Detect which cell encompasses the target text, then output its (x, y) center coordinate. 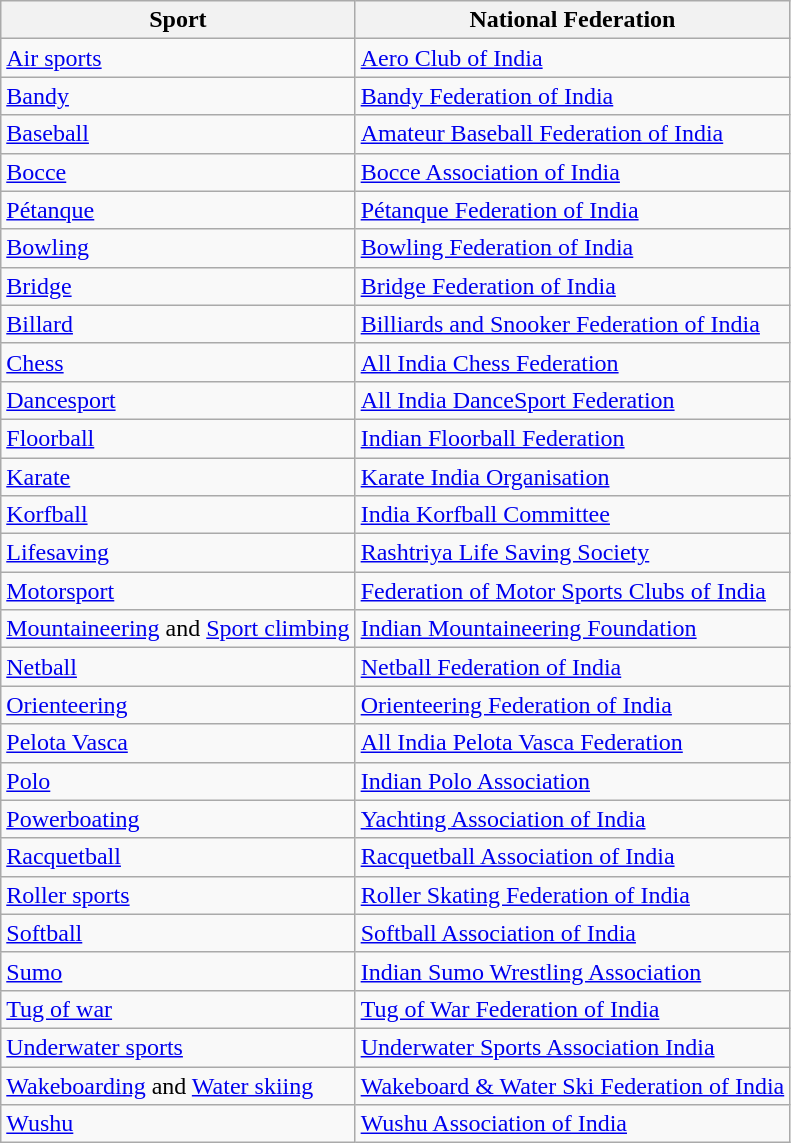
Wakeboard & Water Ski Federation of India (572, 1085)
Racquetball Association of India (572, 857)
Baseball (178, 134)
Bocce Association of India (572, 172)
Pétanque Federation of India (572, 210)
Bridge (178, 286)
Underwater sports (178, 1047)
Aero Club of India (572, 58)
Softball (178, 933)
Polo (178, 781)
All India Chess Federation (572, 362)
Chess (178, 362)
Bandy (178, 96)
Netball (178, 667)
Roller sports (178, 895)
Federation of Motor Sports Clubs of India (572, 591)
Powerboating (178, 819)
Pelota Vasca (178, 743)
Bowling Federation of India (572, 248)
Karate (178, 477)
Billard (178, 324)
Wushu Association of India (572, 1124)
All India Pelota Vasca Federation (572, 743)
Floorball (178, 438)
National Federation (572, 20)
Tug of war (178, 1009)
Bandy Federation of India (572, 96)
Korfball (178, 515)
All India DanceSport Federation (572, 400)
Tug of War Federation of India (572, 1009)
Bowling (178, 248)
Racquetball (178, 857)
Air sports (178, 58)
Sport (178, 20)
Indian Floorball Federation (572, 438)
Yachting Association of India (572, 819)
Mountaineering and Sport climbing (178, 629)
Wushu (178, 1124)
Orienteering (178, 705)
Bocce (178, 172)
Rashtriya Life Saving Society (572, 553)
Pétanque (178, 210)
Indian Sumo Wrestling Association (572, 971)
Indian Polo Association (572, 781)
Lifesaving (178, 553)
Roller Skating Federation of India (572, 895)
Dancesport (178, 400)
Billiards and Snooker Federation of India (572, 324)
India Korfball Committee (572, 515)
Wakeboarding and Water skiing (178, 1085)
Karate India Organisation (572, 477)
Bridge Federation of India (572, 286)
Sumo (178, 971)
Orienteering Federation of India (572, 705)
Softball Association of India (572, 933)
Indian Mountaineering Foundation (572, 629)
Netball Federation of India (572, 667)
Motorsport (178, 591)
Amateur Baseball Federation of India (572, 134)
Underwater Sports Association India (572, 1047)
